Extract the (X, Y) coordinate from the center of the cell holding the provided text.  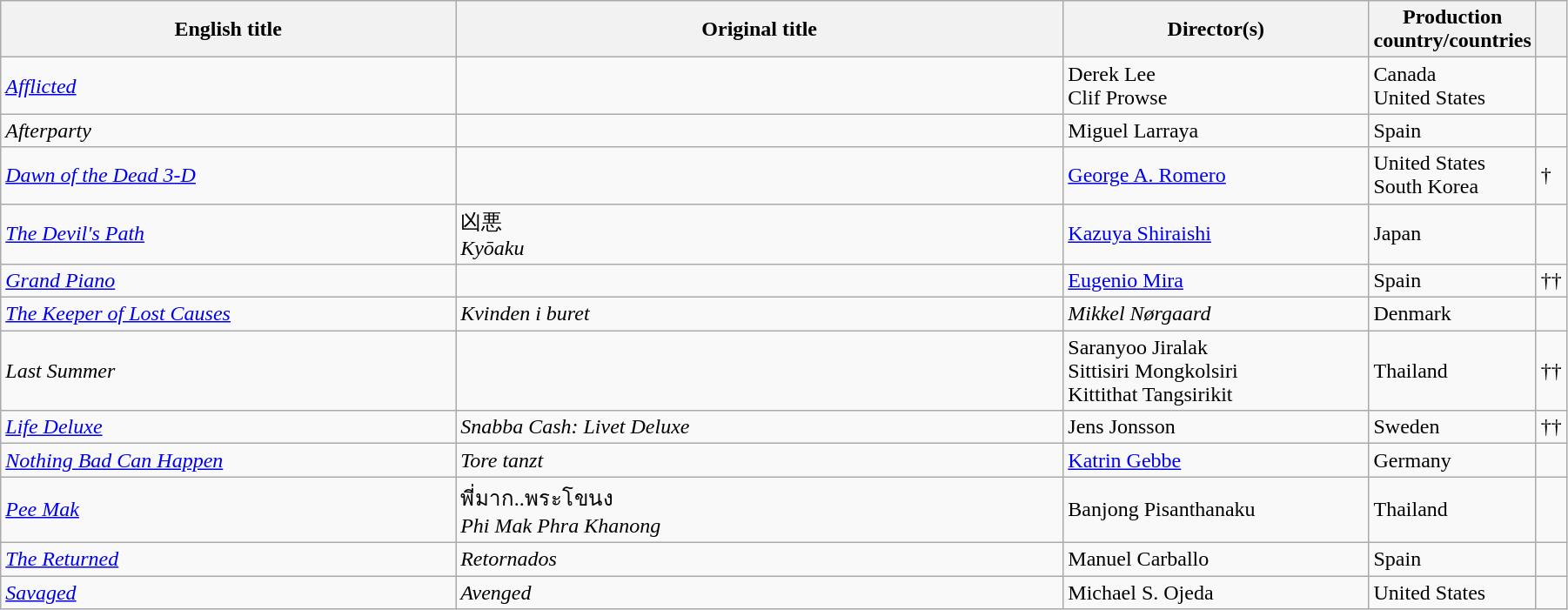
Director(s) (1216, 30)
Jens Jonsson (1216, 427)
Nothing Bad Can Happen (228, 460)
The Returned (228, 559)
Japan (1452, 234)
† (1551, 176)
CanadaUnited States (1452, 85)
Tore tanzt (760, 460)
Afterparty (228, 131)
Germany (1452, 460)
Manuel Carballo (1216, 559)
พี่มาก..พระโขนงPhi Mak Phra Khanong (760, 510)
Savaged (228, 593)
Pee Mak (228, 510)
George A. Romero (1216, 176)
Michael S. Ojeda (1216, 593)
Original title (760, 30)
Production country/countries (1452, 30)
Miguel Larraya (1216, 131)
Saranyoo JiralakSittisiri MongkolsiriKittithat Tangsirikit (1216, 371)
Afflicted (228, 85)
Life Deluxe (228, 427)
United StatesSouth Korea (1452, 176)
Derek LeeClif Prowse (1216, 85)
Avenged (760, 593)
The Keeper of Lost Causes (228, 314)
Mikkel Nørgaard (1216, 314)
Dawn of the Dead 3-D (228, 176)
Grand Piano (228, 281)
Kvinden i buret (760, 314)
Eugenio Mira (1216, 281)
Sweden (1452, 427)
Denmark (1452, 314)
Snabba Cash: Livet Deluxe (760, 427)
English title (228, 30)
Banjong Pisanthanaku (1216, 510)
凶悪Kyōaku (760, 234)
The Devil's Path (228, 234)
Retornados (760, 559)
Kazuya Shiraishi (1216, 234)
United States (1452, 593)
Katrin Gebbe (1216, 460)
Last Summer (228, 371)
